Search for the cell housing the specified text and yield its (x, y) center coordinate. 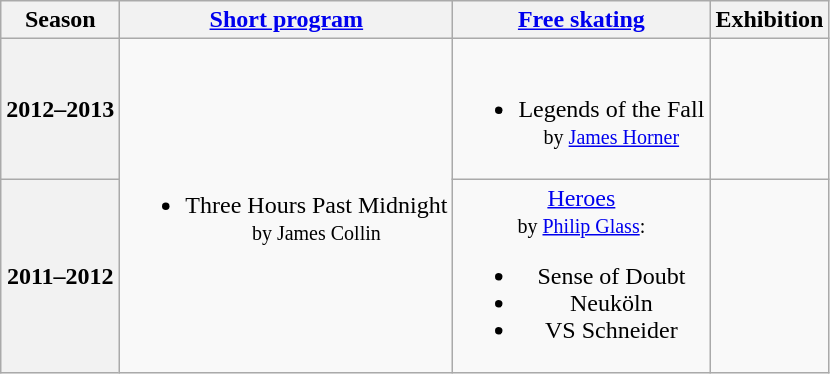
2011–2012 (60, 276)
Free skating (582, 20)
Exhibition (770, 20)
Season (60, 20)
Three Hours Past Midnight by James Collin (286, 206)
2012–2013 (60, 109)
Legends of the Fall by James Horner (582, 109)
Short program (286, 20)
Heroes by Philip Glass:Sense of DoubtNeukölnVS Schneider (582, 276)
